Determine the (X, Y) coordinate at the center of the cell enclosing the given text.  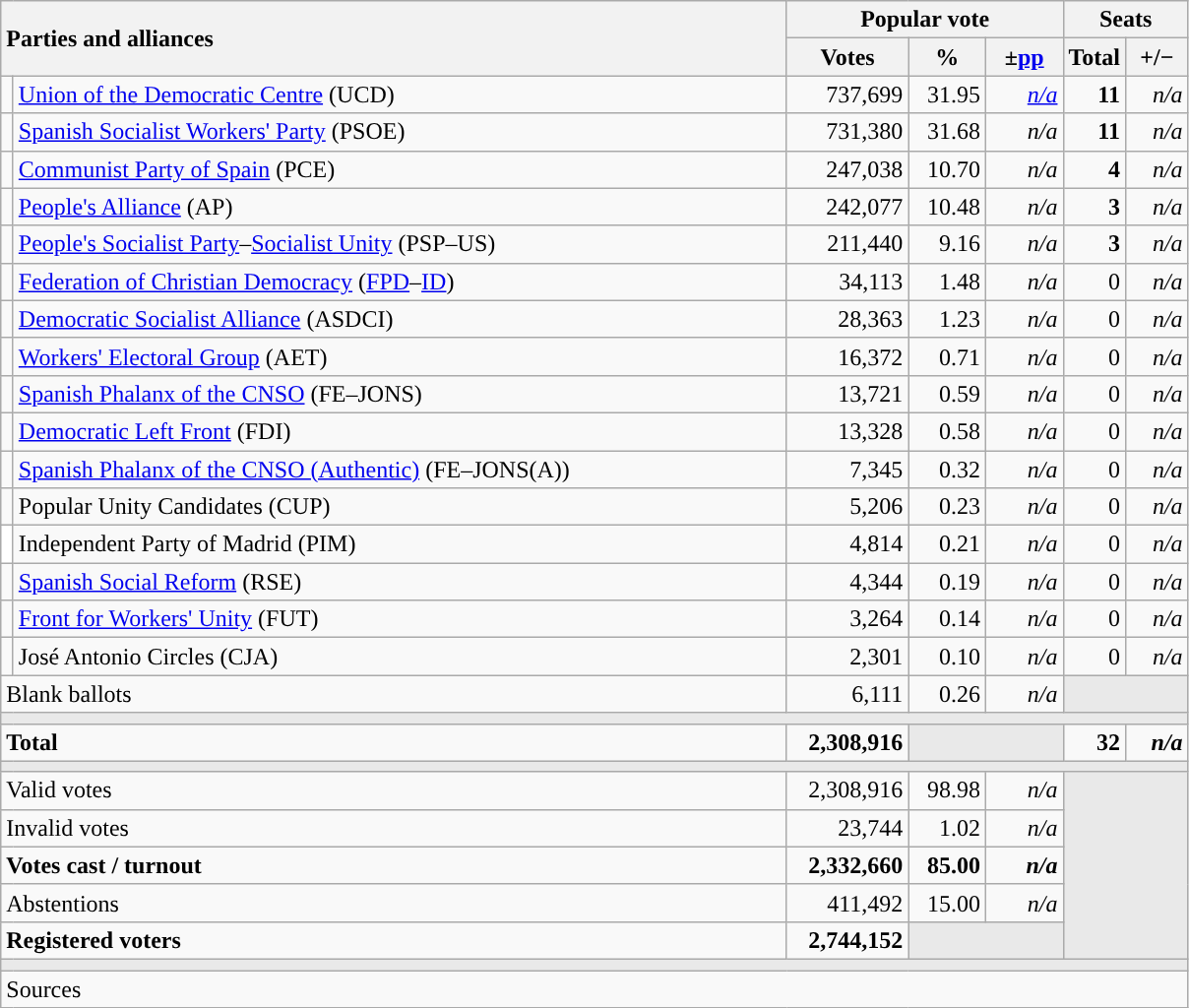
10.48 (947, 207)
0.32 (947, 470)
% (947, 57)
Spanish Phalanx of the CNSO (FE–JONS) (400, 394)
34,113 (847, 282)
Parties and alliances (394, 38)
Votes cast / turnout (394, 865)
Spanish Socialist Workers' Party (PSOE) (400, 132)
0.23 (947, 507)
Independent Party of Madrid (PIM) (400, 544)
737,699 (847, 94)
23,744 (847, 828)
9.16 (947, 244)
Federation of Christian Democracy (FPD–ID) (400, 282)
Votes (847, 57)
Spanish Social Reform (RSE) (400, 582)
13,328 (847, 431)
0.71 (947, 356)
32 (1095, 742)
Sources (594, 989)
3,264 (847, 619)
0.58 (947, 431)
People's Alliance (AP) (400, 207)
0.14 (947, 619)
Registered voters (394, 940)
Popular Unity Candidates (CUP) (400, 507)
98.98 (947, 790)
Workers' Electoral Group (AET) (400, 356)
2,301 (847, 657)
Seats (1126, 20)
4,344 (847, 582)
1.23 (947, 319)
Popular vote (925, 20)
Democratic Left Front (FDI) (400, 431)
Blank ballots (394, 694)
People's Socialist Party–Socialist Unity (PSP–US) (400, 244)
José Antonio Circles (CJA) (400, 657)
+/− (1158, 57)
0.26 (947, 694)
0.19 (947, 582)
16,372 (847, 356)
0.10 (947, 657)
1.02 (947, 828)
15.00 (947, 903)
Democratic Socialist Alliance (ASDCI) (400, 319)
31.95 (947, 94)
0.59 (947, 394)
0.21 (947, 544)
2,744,152 (847, 940)
85.00 (947, 865)
Union of the Democratic Centre (UCD) (400, 94)
5,206 (847, 507)
1.48 (947, 282)
4 (1095, 169)
Abstentions (394, 903)
13,721 (847, 394)
Spanish Phalanx of the CNSO (Authentic) (FE–JONS(A)) (400, 470)
±pp (1024, 57)
6,111 (847, 694)
Invalid votes (394, 828)
247,038 (847, 169)
411,492 (847, 903)
28,363 (847, 319)
Front for Workers' Unity (FUT) (400, 619)
242,077 (847, 207)
7,345 (847, 470)
Communist Party of Spain (PCE) (400, 169)
2,332,660 (847, 865)
Valid votes (394, 790)
211,440 (847, 244)
731,380 (847, 132)
4,814 (847, 544)
10.70 (947, 169)
31.68 (947, 132)
